Identify which cell holds the provided text, then report its [x, y] central coordinate. 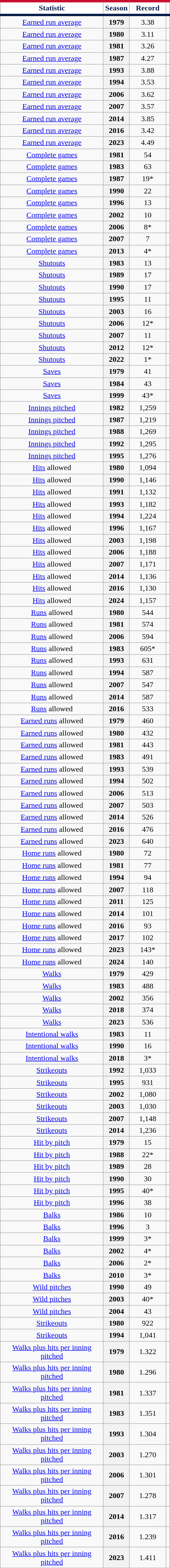
526 [148, 817]
1,188 [148, 552]
2004 [116, 1311]
574 [148, 624]
8* [148, 227]
503 [148, 805]
547 [148, 685]
443 [148, 745]
491 [148, 757]
1.337 [148, 1393]
101 [148, 913]
3.57 [148, 106]
1.278 [148, 1496]
3.26 [148, 46]
54 [148, 155]
4.27 [148, 58]
1,033 [148, 1070]
1,146 [148, 480]
1.411 [148, 1557]
1* [148, 360]
1,167 [148, 528]
536 [148, 1022]
22 [148, 191]
1.304 [148, 1434]
Season [116, 8]
2011 [116, 901]
374 [148, 1010]
2017 [116, 938]
476 [148, 829]
2022 [116, 360]
1.351 [148, 1414]
605* [148, 649]
77 [148, 865]
1.301 [148, 1475]
28 [148, 1167]
2013 [116, 251]
15 [148, 1143]
1,030 [148, 1106]
429 [148, 974]
931 [148, 1082]
640 [148, 841]
Statistic [52, 8]
Record [148, 8]
1,182 [148, 504]
539 [148, 769]
1,148 [148, 1118]
1,269 [148, 432]
432 [148, 733]
102 [148, 938]
30 [148, 1179]
3.38 [148, 22]
3.88 [148, 70]
544 [148, 612]
1,130 [148, 588]
460 [148, 721]
63 [148, 167]
140 [148, 962]
143* [148, 950]
2010 [116, 1275]
1986 [116, 1215]
1,219 [148, 420]
3.85 [148, 118]
1,157 [148, 600]
22* [148, 1155]
2012 [116, 347]
1,224 [148, 516]
1,295 [148, 444]
118 [148, 889]
1,041 [148, 1335]
94 [148, 877]
488 [148, 986]
1,094 [148, 468]
1984 [116, 384]
356 [148, 998]
1.239 [148, 1537]
502 [148, 781]
3.62 [148, 94]
4.49 [148, 142]
3.42 [148, 130]
3 [148, 1227]
1982 [116, 408]
1,171 [148, 564]
1.322 [148, 1352]
594 [148, 637]
1,276 [148, 456]
631 [148, 661]
7 [148, 239]
1,236 [148, 1131]
1,136 [148, 576]
72 [148, 853]
3.53 [148, 82]
1,198 [148, 540]
19* [148, 179]
38 [148, 1203]
922 [148, 1323]
1.296 [148, 1372]
2* [148, 1263]
1,259 [148, 408]
1991 [116, 492]
1,132 [148, 492]
49 [148, 1287]
43* [148, 396]
513 [148, 793]
125 [148, 901]
1.270 [148, 1455]
533 [148, 709]
1.317 [148, 1516]
41 [148, 372]
1,080 [148, 1094]
3.11 [148, 34]
93 [148, 926]
